Search for the cell housing the specified text and yield its (X, Y) center coordinate. 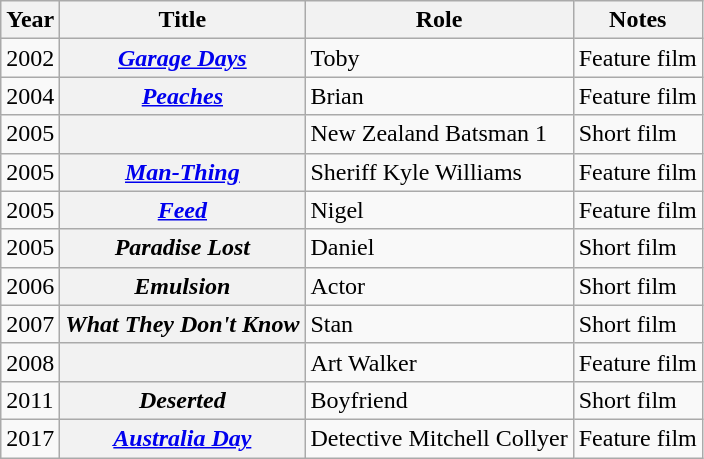
Detective Mitchell Collyer (439, 438)
2008 (30, 362)
Boyfriend (439, 400)
Brian (439, 96)
2011 (30, 400)
Peaches (182, 96)
Sheriff Kyle Williams (439, 172)
2007 (30, 324)
Notes (638, 20)
Feed (182, 210)
2004 (30, 96)
2002 (30, 58)
Deserted (182, 400)
Australia Day (182, 438)
Emulsion (182, 286)
New Zealand Batsman 1 (439, 134)
What They Don't Know (182, 324)
Role (439, 20)
Title (182, 20)
Year (30, 20)
2006 (30, 286)
2017 (30, 438)
Toby (439, 58)
Stan (439, 324)
Art Walker (439, 362)
Nigel (439, 210)
Garage Days (182, 58)
Man-Thing (182, 172)
Paradise Lost (182, 248)
Actor (439, 286)
Daniel (439, 248)
